Return the (X, Y) coordinate for the center point of the cell that contains the specified text.  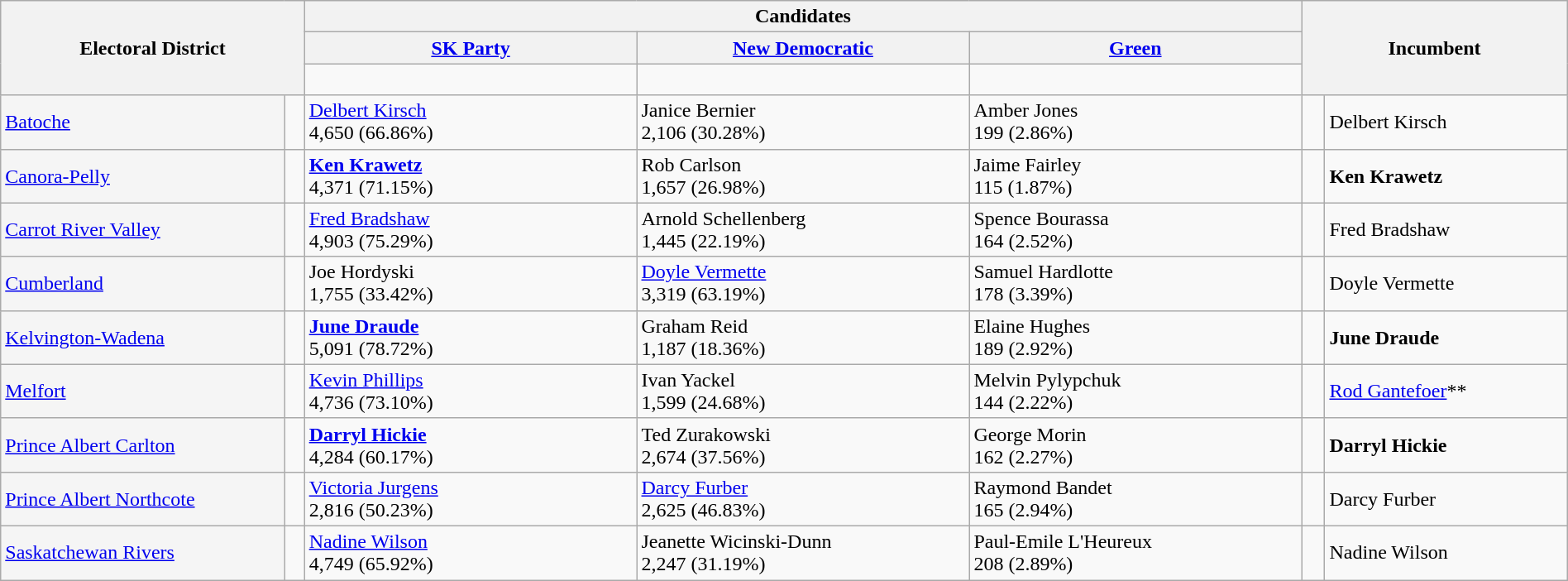
Kevin Phillips 4,736 (73.10%) (471, 391)
Jaime Fairley 115 (1.87%) (1135, 175)
Saskatchewan Rivers (142, 553)
Delbert Kirsch (1446, 122)
Janice Bernier 2,106 (30.28%) (803, 122)
Ivan Yackel 1,599 (24.68%) (803, 391)
Ken Krawetz 4,371 (71.15%) (471, 175)
Cumberland (142, 283)
Melfort (142, 391)
Incumbent (1435, 48)
Doyle Vermette 3,319 (63.19%) (803, 283)
Paul-Emile L'Heureux 208 (2.89%) (1135, 553)
Electoral District (152, 48)
Victoria Jurgens 2,816 (50.23%) (471, 498)
Amber Jones 199 (2.86%) (1135, 122)
Elaine Hughes 189 (2.92%) (1135, 338)
Carrot River Valley (142, 230)
Fred Bradshaw 4,903 (75.29%) (471, 230)
Prince Albert Northcote (142, 498)
Candidates (803, 17)
Ted Zurakowski 2,674 (37.56%) (803, 445)
June Draude 5,091 (78.72%) (471, 338)
Fred Bradshaw (1446, 230)
Darcy Furber 2,625 (46.83%) (803, 498)
Arnold Schellenberg 1,445 (22.19%) (803, 230)
Darcy Furber (1446, 498)
Batoche (142, 122)
June Draude (1446, 338)
Rod Gantefoer** (1446, 391)
Nadine Wilson 4,749 (65.92%) (471, 553)
Doyle Vermette (1446, 283)
Samuel Hardlotte 178 (3.39%) (1135, 283)
Melvin Pylypchuk 144 (2.22%) (1135, 391)
New Democratic (803, 48)
George Morin 162 (2.27%) (1135, 445)
Green (1135, 48)
Joe Hordyski 1,755 (33.42%) (471, 283)
Raymond Bandet 165 (2.94%) (1135, 498)
Kelvington-Wadena (142, 338)
Canora-Pelly (142, 175)
Spence Bourassa 164 (2.52%) (1135, 230)
Ken Krawetz (1446, 175)
Darryl Hickie 4,284 (60.17%) (471, 445)
Graham Reid 1,187 (18.36%) (803, 338)
SK Party (471, 48)
Darryl Hickie (1446, 445)
Nadine Wilson (1446, 553)
Delbert Kirsch 4,650 (66.86%) (471, 122)
Jeanette Wicinski-Dunn 2,247 (31.19%) (803, 553)
Rob Carlson 1,657 (26.98%) (803, 175)
Prince Albert Carlton (142, 445)
